Find where the given text appears and provide that cell's center as [x, y] coordinate. 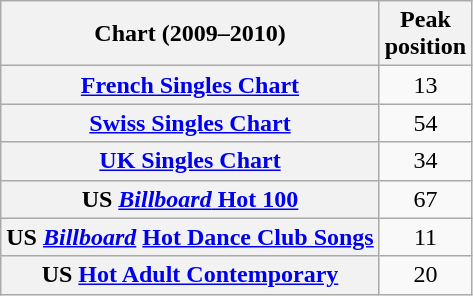
20 [425, 275]
54 [425, 123]
US Billboard Hot Dance Club Songs [190, 237]
US Hot Adult Contemporary [190, 275]
34 [425, 161]
11 [425, 237]
US Billboard Hot 100 [190, 199]
Peakposition [425, 34]
Swiss Singles Chart [190, 123]
67 [425, 199]
UK Singles Chart [190, 161]
13 [425, 85]
Chart (2009–2010) [190, 34]
French Singles Chart [190, 85]
